Identify which cell holds the provided text, then report its [x, y] central coordinate. 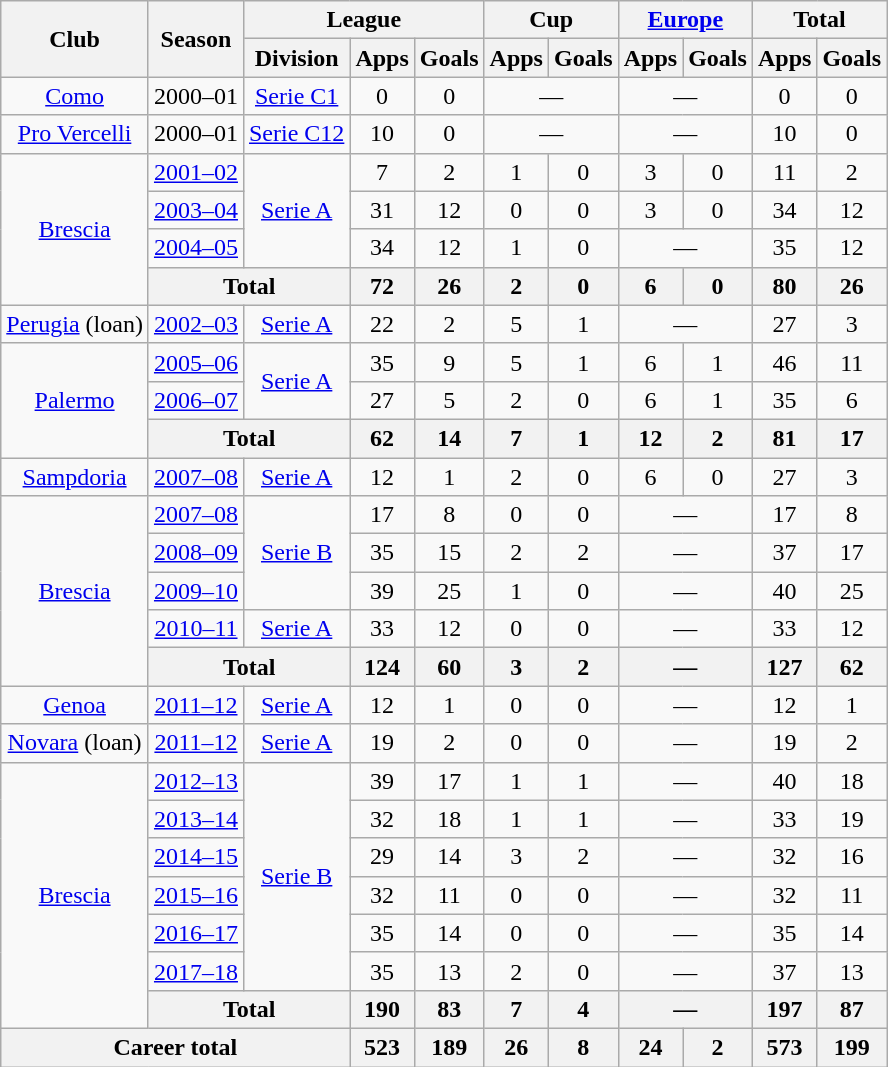
573 [784, 1047]
Sampdoria [75, 477]
League [364, 20]
83 [449, 1009]
2017–18 [196, 971]
Cup [551, 20]
2003–04 [196, 210]
2004–05 [196, 248]
2013–14 [196, 819]
Pro Vercelli [75, 134]
523 [382, 1047]
2016–17 [196, 933]
Season [196, 39]
2008–09 [196, 553]
2012–13 [196, 781]
29 [382, 857]
24 [650, 1047]
22 [382, 324]
Serie C1 [296, 96]
Como [75, 96]
Genoa [75, 705]
124 [382, 667]
Perugia (loan) [75, 324]
15 [449, 553]
2006–07 [196, 400]
2002–03 [196, 324]
Novara (loan) [75, 743]
2010–11 [196, 629]
199 [852, 1047]
16 [852, 857]
80 [784, 286]
46 [784, 362]
189 [449, 1047]
81 [784, 438]
2009–10 [196, 591]
190 [382, 1009]
87 [852, 1009]
31 [382, 210]
Serie C12 [296, 134]
9 [449, 362]
Palermo [75, 400]
Career total [176, 1047]
2001–02 [196, 172]
Club [75, 39]
2005–06 [196, 362]
2014–15 [196, 857]
197 [784, 1009]
Division [296, 58]
60 [449, 667]
2015–16 [196, 895]
Europe [685, 20]
127 [784, 667]
4 [583, 1009]
72 [382, 286]
